Provide the [x, y] coordinate of the cell's center where the given text is located.  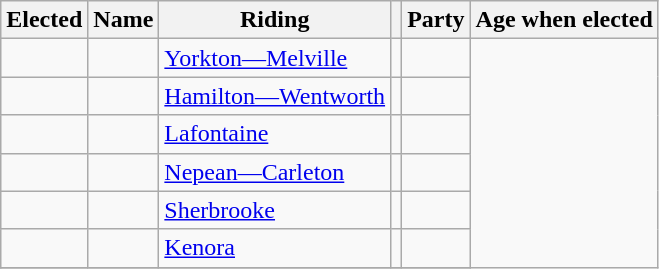
Yorkton—Melville [275, 58]
Party [436, 20]
Nepean—Carleton [275, 172]
Name [124, 20]
Kenora [275, 248]
Sherbrooke [275, 210]
Age when elected [564, 20]
Hamilton—Wentworth [275, 96]
Lafontaine [275, 134]
Elected [44, 20]
Riding [275, 20]
